Return the (x, y) coordinate for the center point of the cell that contains the specified text.  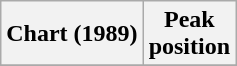
Peakposition (189, 34)
Chart (1989) (72, 34)
